Extract the [X, Y] coordinate from the center of the cell holding the provided text.  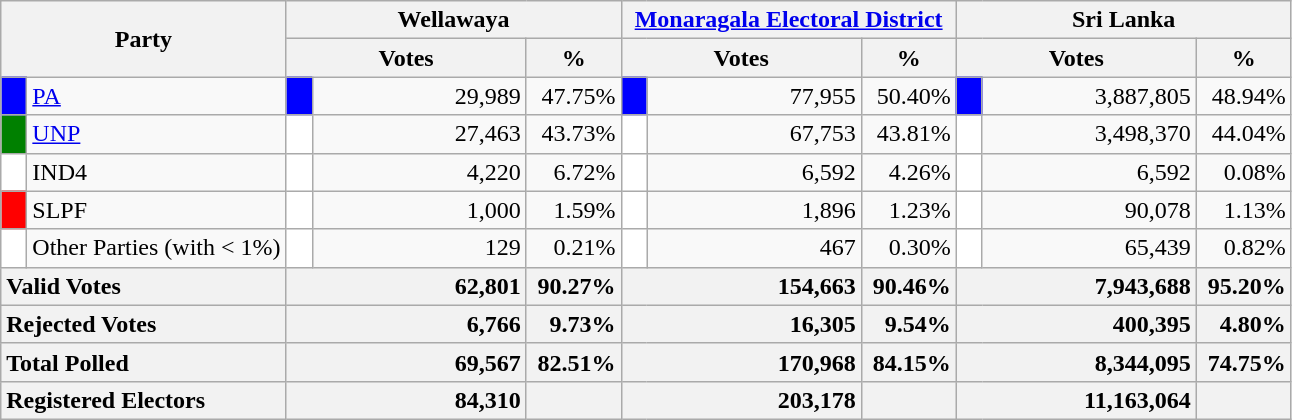
47.75% [574, 96]
50.40% [908, 96]
90.27% [574, 286]
9.73% [574, 324]
7,943,688 [1076, 286]
467 [754, 248]
Party [144, 39]
Other Parties (with < 1%) [156, 248]
0.08% [1244, 172]
1,000 [419, 210]
400,395 [1076, 324]
90,078 [1089, 210]
203,178 [741, 400]
1.59% [574, 210]
84,310 [406, 400]
48.94% [1244, 96]
SLPF [156, 210]
IND4 [156, 172]
154,663 [741, 286]
Sri Lanka [1124, 20]
0.30% [908, 248]
1.13% [1244, 210]
44.04% [1244, 134]
3,498,370 [1089, 134]
4.26% [908, 172]
6,766 [406, 324]
3,887,805 [1089, 96]
77,955 [754, 96]
82.51% [574, 362]
Valid Votes [144, 286]
0.82% [1244, 248]
95.20% [1244, 286]
4,220 [419, 172]
84.15% [908, 362]
90.46% [908, 286]
UNP [156, 134]
Wellawaya [454, 20]
43.81% [908, 134]
170,968 [741, 362]
27,463 [419, 134]
67,753 [754, 134]
62,801 [406, 286]
74.75% [1244, 362]
6.72% [574, 172]
4.80% [1244, 324]
0.21% [574, 248]
Total Polled [144, 362]
Monaragala Electoral District [788, 20]
Registered Electors [144, 400]
11,163,064 [1076, 400]
65,439 [1089, 248]
9.54% [908, 324]
1.23% [908, 210]
1,896 [754, 210]
16,305 [741, 324]
29,989 [419, 96]
69,567 [406, 362]
129 [419, 248]
PA [156, 96]
8,344,095 [1076, 362]
Rejected Votes [144, 324]
43.73% [574, 134]
